Determine the [x, y] coordinate at the center of the cell enclosing the given text.  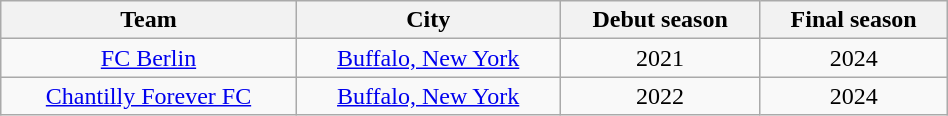
Debut season [660, 20]
2021 [660, 58]
Chantilly Forever FC [148, 96]
2022 [660, 96]
Team [148, 20]
Final season [854, 20]
City [428, 20]
FC Berlin [148, 58]
